Search for the cell housing the specified text and yield its [X, Y] center coordinate. 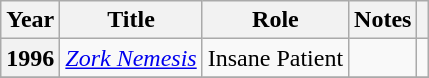
Role [275, 20]
Notes [383, 20]
1996 [30, 58]
Title [131, 20]
Zork Nemesis [131, 58]
Insane Patient [275, 58]
Year [30, 20]
